For the text-containing cell, return its midpoint in [X, Y] coordinate format. 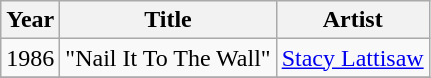
Artist [352, 20]
"Nail It To The Wall" [168, 58]
Title [168, 20]
Stacy Lattisaw [352, 58]
Year [30, 20]
1986 [30, 58]
